Pinpoint the cell where the given text exists, returning its (X, Y) midpoint coordinate. 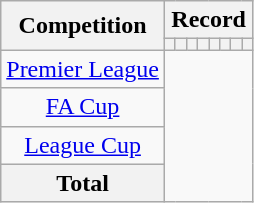
League Cup (83, 145)
FA Cup (83, 107)
Record (208, 20)
Premier League (83, 69)
Total (83, 183)
Competition (83, 26)
